Extract the (x, y) coordinate from the center of the cell holding the provided text.  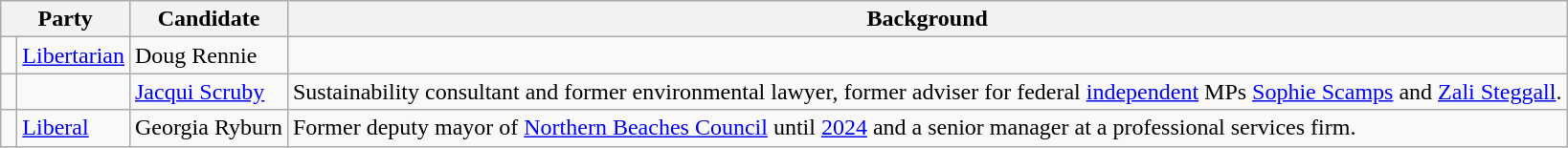
Libertarian (74, 55)
Sustainability consultant and former environmental lawyer, former adviser for federal independent MPs Sophie Scamps and Zali Steggall. (927, 92)
Jacqui Scruby (209, 92)
Liberal (74, 128)
Doug Rennie (209, 55)
Party (65, 19)
Georgia Ryburn (209, 128)
Former deputy mayor of Northern Beaches Council until 2024 and a senior manager at a professional services firm. (927, 128)
Background (927, 19)
Candidate (209, 19)
